Determine the [x, y] coordinate at the center of the cell enclosing the given text.  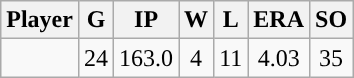
IP [146, 20]
L [231, 20]
ERA [279, 20]
SO [332, 20]
G [96, 20]
35 [332, 58]
W [196, 20]
Player [40, 20]
4 [196, 58]
163.0 [146, 58]
24 [96, 58]
11 [231, 58]
4.03 [279, 58]
